Identify which cell holds the provided text, then report its [X, Y] central coordinate. 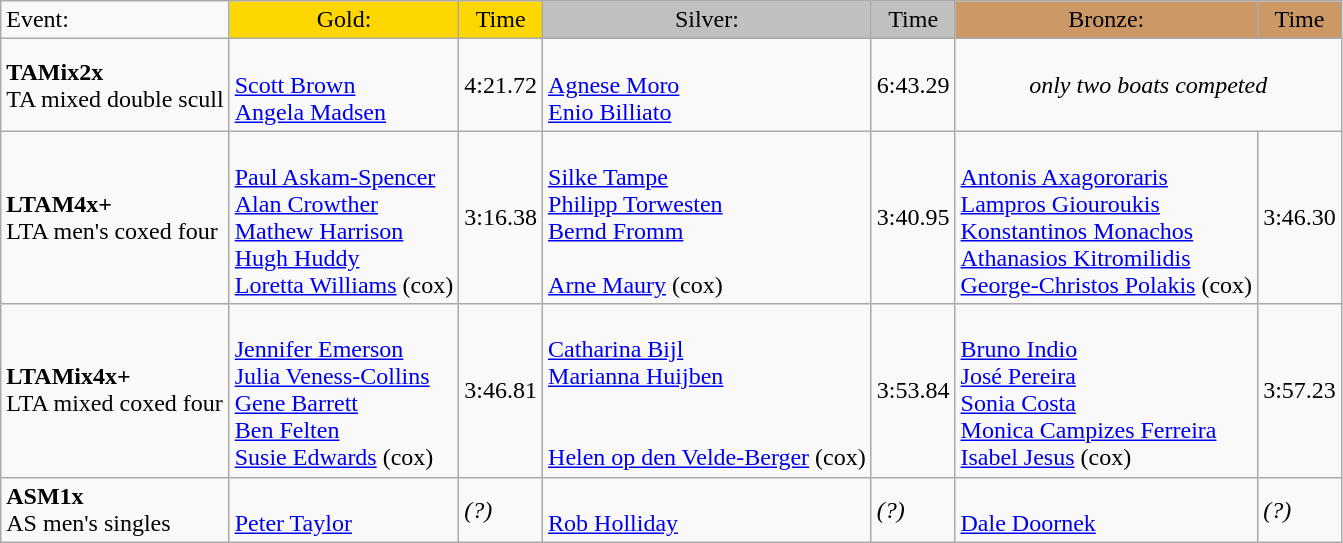
TAMix2xTA mixed double scull [115, 85]
Jennifer Emerson Julia Veness-Collins Gene Barrett Ben Felten Susie Edwards (cox) [344, 390]
6:43.29 [913, 85]
Dale Doornek [1106, 510]
Agnese Moro Enio Billiato [708, 85]
Antonis Axagororaris Lampros Giouroukis Konstantinos Monachos Athanasios Kitromilidis George-Christos Polakis (cox) [1106, 218]
3:57.23 [1300, 390]
Gold: [344, 20]
LTAMix4x+LTA mixed coxed four [115, 390]
Paul Askam-Spencer Alan Crowther Mathew Harrison Hugh Huddy Loretta Williams (cox) [344, 218]
Event: [115, 20]
Catharina Bijl Marianna Huijben Helen op den Velde-Berger (cox) [708, 390]
4:21.72 [501, 85]
3:46.30 [1300, 218]
3:46.81 [501, 390]
Silver: [708, 20]
3:53.84 [913, 390]
Bronze: [1106, 20]
only two boats competed [1148, 85]
Scott Brown Angela Madsen [344, 85]
3:40.95 [913, 218]
Rob Holliday [708, 510]
3:16.38 [501, 218]
Silke Tampe Philipp Torwesten Bernd Fromm Arne Maury (cox) [708, 218]
Peter Taylor [344, 510]
ASM1xAS men's singles [115, 510]
Bruno Indio José Pereira Sonia Costa Monica Campizes Ferreira Isabel Jesus (cox) [1106, 390]
LTAM4x+LTA men's coxed four [115, 218]
